Capture the cell that displays the provided text and extract its [x, y] central coordinate. 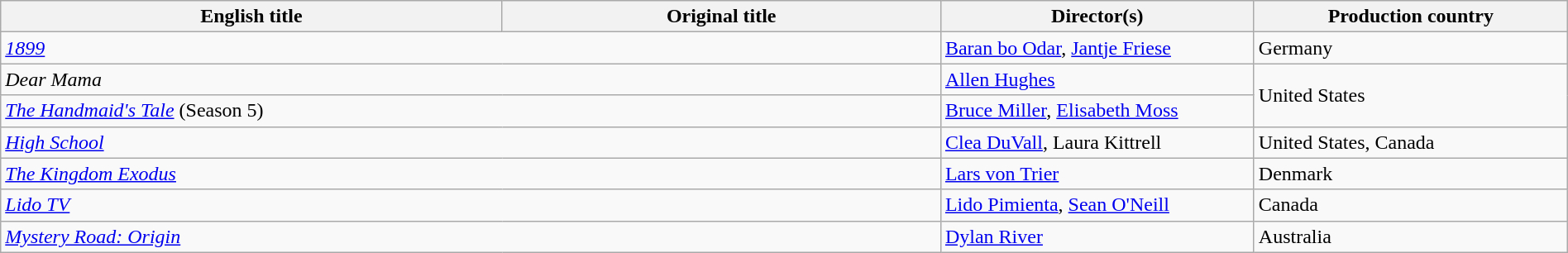
Canada [1411, 205]
Allen Hughes [1097, 79]
Dylan River [1097, 236]
Director(s) [1097, 17]
Original title [721, 17]
Baran bo Odar, Jantje Friese [1097, 48]
United States [1411, 95]
The Kingdom Exodus [471, 174]
Lars von Trier [1097, 174]
English title [251, 17]
High School [471, 142]
Mystery Road: Origin [471, 236]
Dear Mama [471, 79]
Production country [1411, 17]
Lido TV [471, 205]
Australia [1411, 236]
The Handmaid's Tale (Season 5) [471, 111]
United States, Canada [1411, 142]
Lido Pimienta, Sean O'Neill [1097, 205]
Bruce Miller, Elisabeth Moss [1097, 111]
Denmark [1411, 174]
Clea DuVall, Laura Kittrell [1097, 142]
Germany [1411, 48]
1899 [471, 48]
